Find where the given text appears and provide that cell's center as (X, Y) coordinate. 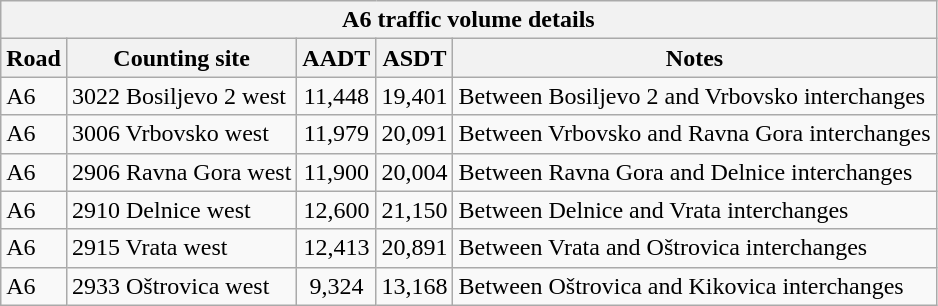
Between Bosiljevo 2 and Vrbovsko interchanges (694, 96)
20,891 (414, 248)
11,900 (336, 172)
9,324 (336, 286)
3006 Vrbovsko west (181, 134)
13,168 (414, 286)
12,413 (336, 248)
Between Ravna Gora and Delnice interchanges (694, 172)
2906 Ravna Gora west (181, 172)
3022 Bosiljevo 2 west (181, 96)
20,091 (414, 134)
A6 traffic volume details (468, 20)
Between Oštrovica and Kikovica interchanges (694, 286)
19,401 (414, 96)
20,004 (414, 172)
ASDT (414, 58)
12,600 (336, 210)
AADT (336, 58)
Road (34, 58)
11,448 (336, 96)
Counting site (181, 58)
Between Delnice and Vrata interchanges (694, 210)
21,150 (414, 210)
Between Vrata and Oštrovica interchanges (694, 248)
11,979 (336, 134)
2910 Delnice west (181, 210)
2915 Vrata west (181, 248)
Between Vrbovsko and Ravna Gora interchanges (694, 134)
Notes (694, 58)
2933 Oštrovica west (181, 286)
